Scan for the cell matching the given text and deliver its (x, y) coordinate at center. 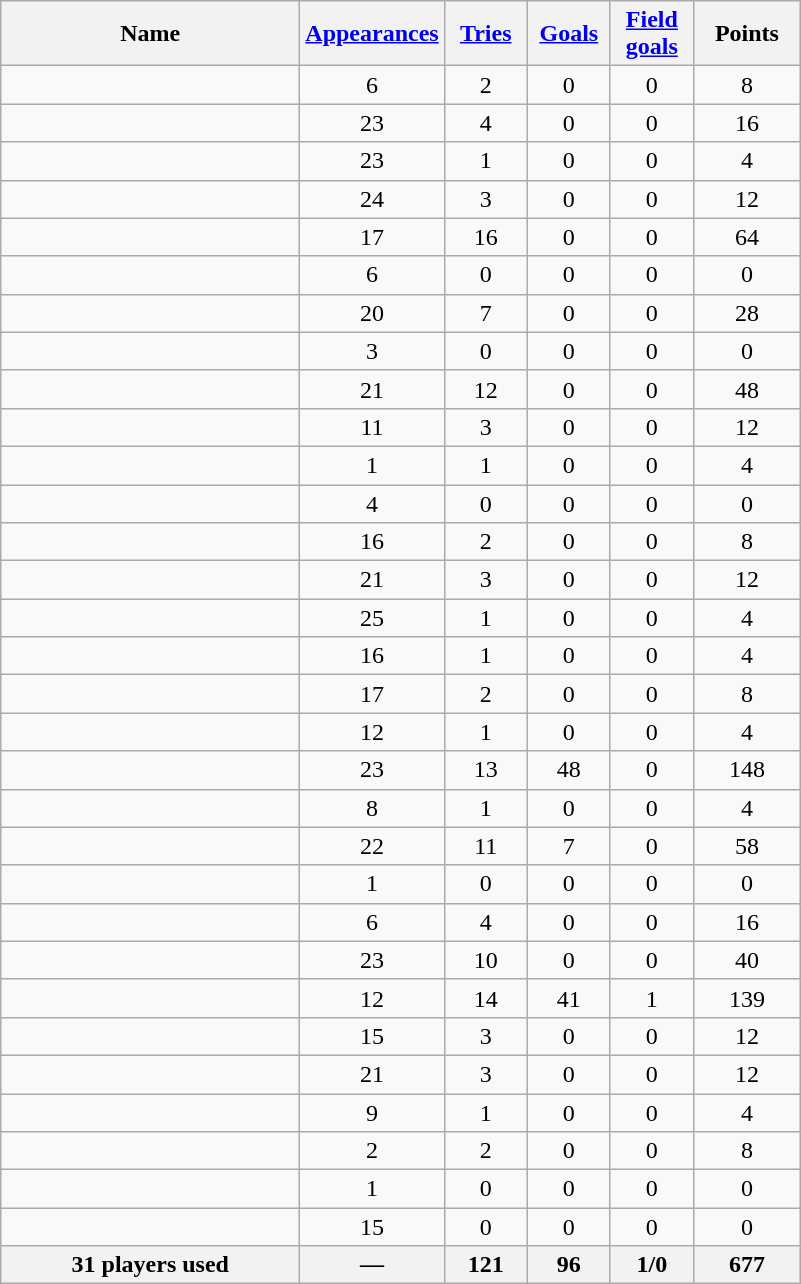
9 (372, 1113)
— (372, 1265)
28 (746, 313)
139 (746, 998)
96 (568, 1265)
Appearances (372, 34)
Name (150, 34)
40 (746, 960)
25 (372, 618)
24 (372, 199)
13 (486, 770)
677 (746, 1265)
1/0 (652, 1265)
148 (746, 770)
Points (746, 34)
14 (486, 998)
121 (486, 1265)
20 (372, 313)
58 (746, 846)
Tries (486, 34)
22 (372, 846)
Field goals (652, 34)
41 (568, 998)
10 (486, 960)
64 (746, 237)
Goals (568, 34)
31 players used (150, 1265)
